Determine the (X, Y) coordinate at the center of the cell enclosing the given text.  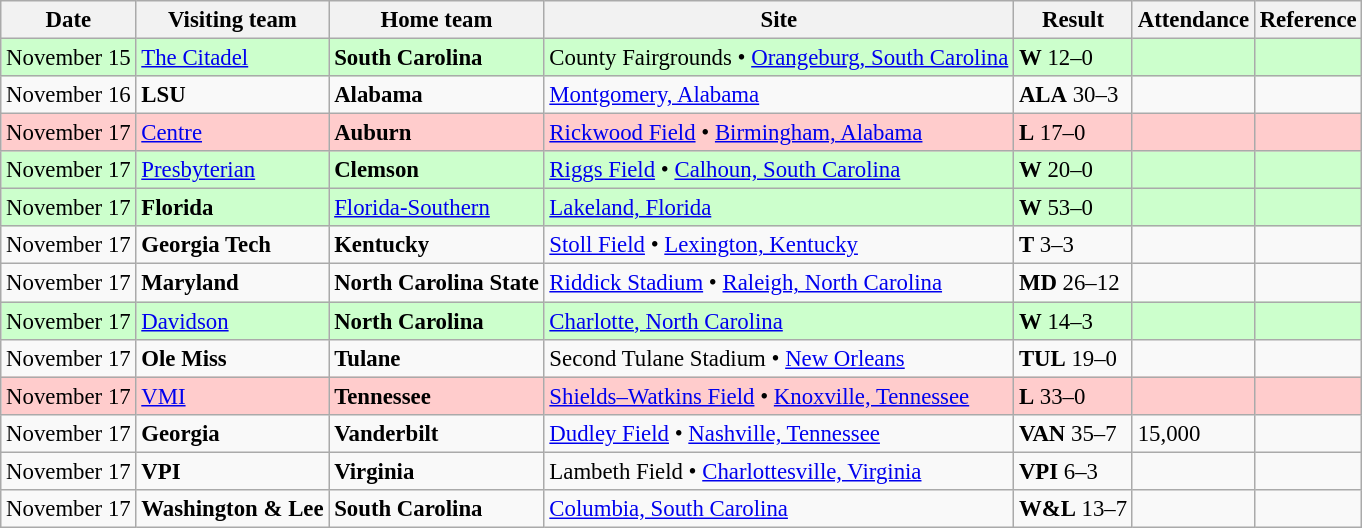
Florida-Southern (436, 208)
Riddick Stadium • Raleigh, North Carolina (779, 283)
Date (68, 20)
W 12–0 (1074, 58)
Dudley Field • Nashville, Tennessee (779, 433)
Tennessee (436, 396)
VPI 6–3 (1074, 471)
Centre (232, 133)
Riggs Field • Calhoun, South Carolina (779, 170)
Second Tulane Stadium • New Orleans (779, 358)
L 33–0 (1074, 396)
Alabama (436, 95)
November 16 (68, 95)
Virginia (436, 471)
Rickwood Field • Birmingham, Alabama (779, 133)
Ole Miss (232, 358)
Columbia, South Carolina (779, 509)
Florida (232, 208)
Auburn (436, 133)
Shields–Watkins Field • Knoxville, Tennessee (779, 396)
ALA 30–3 (1074, 95)
Attendance (1193, 20)
15,000 (1193, 433)
The Citadel (232, 58)
W&L 13–7 (1074, 509)
North Carolina State (436, 283)
W 53–0 (1074, 208)
VAN 35–7 (1074, 433)
Result (1074, 20)
T 3–3 (1074, 245)
Lakeland, Florida (779, 208)
Visiting team (232, 20)
Home team (436, 20)
Davidson (232, 321)
Vanderbilt (436, 433)
LSU (232, 95)
VPI (232, 471)
Maryland (232, 283)
Stoll Field • Lexington, Kentucky (779, 245)
Georgia Tech (232, 245)
Clemson (436, 170)
Reference (1308, 20)
Kentucky (436, 245)
VMI (232, 396)
Tulane (436, 358)
Washington & Lee (232, 509)
W 14–3 (1074, 321)
L 17–0 (1074, 133)
Georgia (232, 433)
Site (779, 20)
County Fairgrounds • Orangeburg, South Carolina (779, 58)
TUL 19–0 (1074, 358)
Presbyterian (232, 170)
Lambeth Field • Charlottesville, Virginia (779, 471)
W 20–0 (1074, 170)
North Carolina (436, 321)
Charlotte, North Carolina (779, 321)
November 15 (68, 58)
MD 26–12 (1074, 283)
Montgomery, Alabama (779, 95)
